Find where the given text appears and provide that cell's center as [X, Y] coordinate. 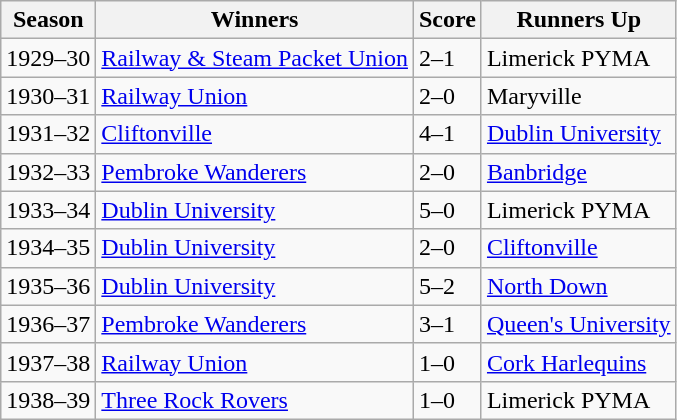
1935–36 [48, 286]
1937–38 [48, 362]
Three Rock Rovers [255, 400]
1934–35 [48, 248]
Railway & Steam Packet Union [255, 58]
5–2 [447, 286]
North Down [578, 286]
2–1 [447, 58]
3–1 [447, 324]
Banbridge [578, 172]
1938–39 [48, 400]
1936–37 [48, 324]
Winners [255, 20]
1933–34 [48, 210]
1932–33 [48, 172]
1930–31 [48, 96]
5–0 [447, 210]
4–1 [447, 134]
Maryville [578, 96]
1931–32 [48, 134]
Queen's University [578, 324]
Runners Up [578, 20]
Cork Harlequins [578, 362]
Season [48, 20]
Score [447, 20]
1929–30 [48, 58]
